Determine the [x, y] coordinate at the center of the cell enclosing the given text.  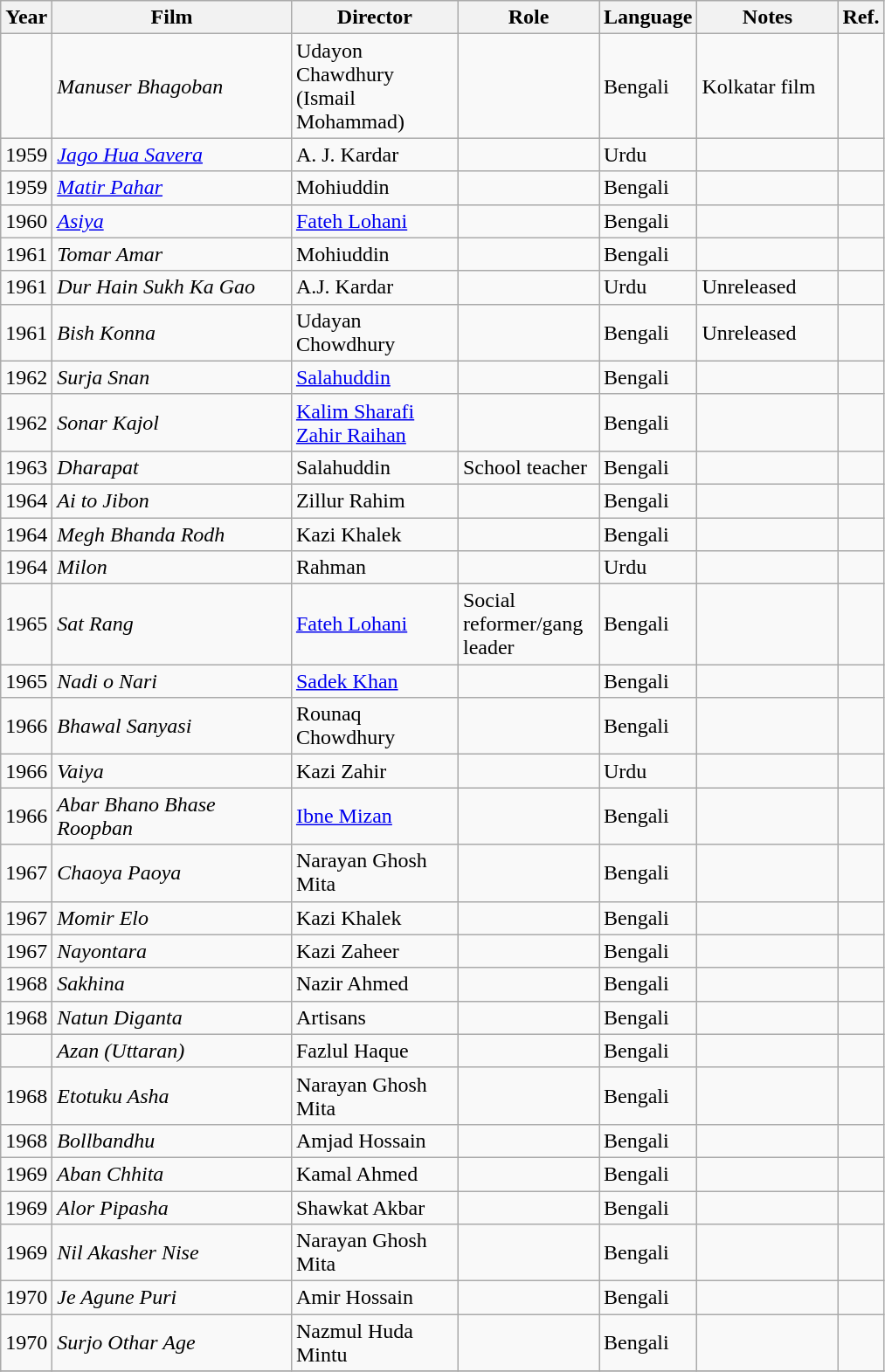
Amir Hossain [374, 1298]
Alor Pipasha [172, 1208]
Kazi Zahir [374, 771]
Chaoya Paoya [172, 873]
Shawkat Akbar [374, 1208]
Ibne Mizan [374, 816]
Milon [172, 568]
Surja Snan [172, 377]
Nazmul Huda Mintu [374, 1343]
Sat Rang [172, 624]
Jago Hua Savera [172, 155]
School teacher [528, 467]
Tomar Amar [172, 254]
Abar Bhano Bhase Roopban [172, 816]
Zillur Rahim [374, 500]
Aban Chhita [172, 1174]
Bish Konna [172, 332]
Dharapat [172, 467]
Nadi o Nari [172, 681]
Fazlul Haque [374, 1051]
Sonar Kajol [172, 423]
Kamal Ahmed [374, 1174]
Language [648, 17]
Dur Hain Sukh Ka Gao [172, 287]
Bollbandhu [172, 1141]
Film [172, 17]
Rounaq Chowdhury [374, 727]
Kalim SharafiZahir Raihan [374, 423]
Momir Elo [172, 918]
Kolkatar film [767, 86]
A.J. Kardar [374, 287]
Notes [767, 17]
Kazi Zaheer [374, 951]
Role [528, 17]
Surjo Othar Age [172, 1343]
Director [374, 17]
Je Agune Puri [172, 1298]
Nil Akasher Nise [172, 1252]
Etotuku Asha [172, 1095]
Nazir Ahmed [374, 984]
1963 [26, 467]
Ref. [861, 17]
Sakhina [172, 984]
Amjad Hossain [374, 1141]
Matir Pahar [172, 188]
Nayontara [172, 951]
Sadek Khan [374, 681]
Natun Diganta [172, 1017]
Year [26, 17]
Artisans [374, 1017]
Manuser Bhagoban [172, 86]
Ai to Jibon [172, 500]
1960 [26, 221]
Bhawal Sanyasi [172, 727]
Asiya [172, 221]
Azan (Uttaran) [172, 1051]
Social reformer/gang leader [528, 624]
Udayan Chowdhury [374, 332]
Rahman [374, 568]
Vaiya [172, 771]
A. J. Kardar [374, 155]
Udayon Chawdhury (Ismail Mohammad) [374, 86]
Megh Bhanda Rodh [172, 534]
